Detect which cell encompasses the target text, then output its [X, Y] center coordinate. 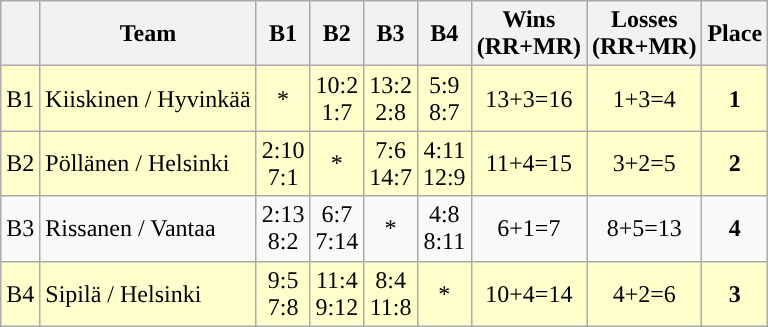
10:2 1:7 [337, 98]
2 [735, 164]
1 [735, 98]
6+1=7 [528, 228]
9:5 7:8 [283, 294]
Kiiskinen / Hyvinkää [148, 98]
Sipilä / Helsinki [148, 294]
3 [735, 294]
11+4=15 [528, 164]
Wins(RR+MR) [528, 34]
Rissanen / Vantaa [148, 228]
2:10 7:1 [283, 164]
4+2=6 [644, 294]
7:614:7 [391, 164]
Team [148, 34]
4:1112:9 [444, 164]
8+5=13 [644, 228]
13+3=16 [528, 98]
13:2 2:8 [391, 98]
Pöllänen / Helsinki [148, 164]
5:9 8:7 [444, 98]
Place [735, 34]
4 [735, 228]
6:77:14 [337, 228]
1+3=4 [644, 98]
11:49:12 [337, 294]
2:13 8:2 [283, 228]
8:411:8 [391, 294]
10+4=14 [528, 294]
Losses(RR+MR) [644, 34]
3+2=5 [644, 164]
4:88:11 [444, 228]
